Extract the [x, y] coordinate from the center of the cell holding the provided text.  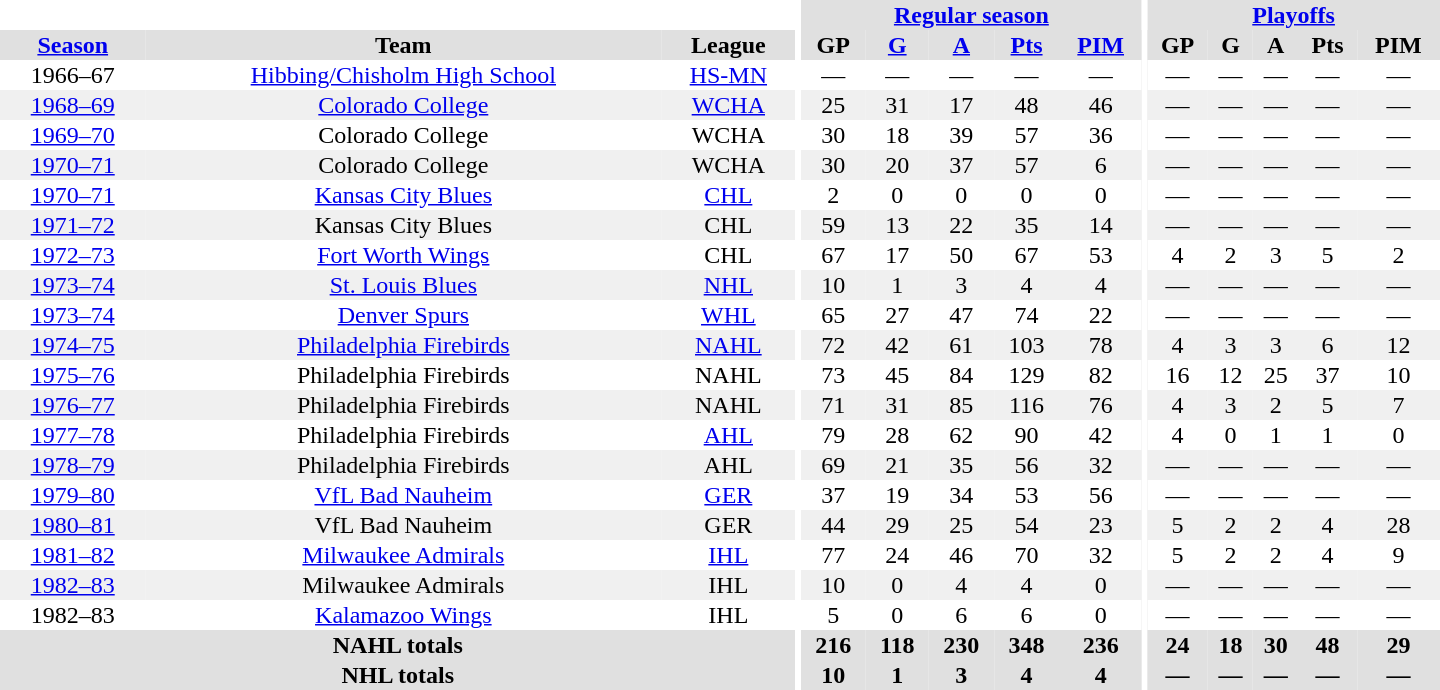
20 [898, 165]
74 [1026, 315]
71 [834, 405]
34 [962, 495]
Hibbing/Chisholm High School [403, 75]
NAHL totals [398, 645]
69 [834, 465]
NHL [728, 285]
85 [962, 405]
77 [834, 555]
103 [1026, 345]
36 [1100, 135]
9 [1398, 555]
1968–69 [72, 105]
1966–67 [72, 75]
Kalamazoo Wings [403, 615]
1975–76 [72, 375]
79 [834, 435]
1976–77 [72, 405]
44 [834, 525]
Playoffs [1294, 15]
236 [1100, 645]
1977–78 [72, 435]
78 [1100, 345]
90 [1026, 435]
St. Louis Blues [403, 285]
1979–80 [72, 495]
19 [898, 495]
118 [898, 645]
216 [834, 645]
1981–82 [72, 555]
1972–73 [72, 255]
1969–70 [72, 135]
1971–72 [72, 225]
73 [834, 375]
League [728, 45]
7 [1398, 405]
23 [1100, 525]
54 [1026, 525]
129 [1026, 375]
1978–79 [72, 465]
16 [1178, 375]
230 [962, 645]
14 [1100, 225]
50 [962, 255]
1980–81 [72, 525]
WHL [728, 315]
27 [898, 315]
21 [898, 465]
116 [1026, 405]
348 [1026, 645]
1974–75 [72, 345]
13 [898, 225]
Fort Worth Wings [403, 255]
HS-MN [728, 75]
Denver Spurs [403, 315]
Season [72, 45]
84 [962, 375]
NHL totals [398, 675]
47 [962, 315]
65 [834, 315]
62 [962, 435]
72 [834, 345]
70 [1026, 555]
Team [403, 45]
Regular season [972, 15]
61 [962, 345]
59 [834, 225]
76 [1100, 405]
82 [1100, 375]
39 [962, 135]
45 [898, 375]
